Scan for the cell matching the given text and deliver its [X, Y] coordinate at center. 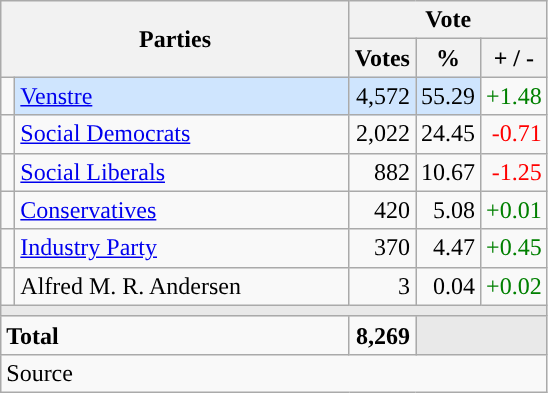
0.04 [448, 286]
55.29 [448, 96]
Votes [382, 58]
Social Democrats [182, 134]
882 [382, 172]
5.08 [448, 210]
370 [382, 248]
+1.48 [514, 96]
% [448, 58]
Vote [448, 20]
+0.01 [514, 210]
24.45 [448, 134]
+0.45 [514, 248]
Total [176, 335]
4.47 [448, 248]
Source [274, 373]
10.67 [448, 172]
Alfred M. R. Andersen [182, 286]
8,269 [382, 335]
Conservatives [182, 210]
Industry Party [182, 248]
+0.02 [514, 286]
-0.71 [514, 134]
3 [382, 286]
420 [382, 210]
Social Liberals [182, 172]
4,572 [382, 96]
2,022 [382, 134]
Venstre [182, 96]
Parties [176, 39]
-1.25 [514, 172]
+ / - [514, 58]
